Scan for the cell matching the given text and deliver its [x, y] coordinate at center. 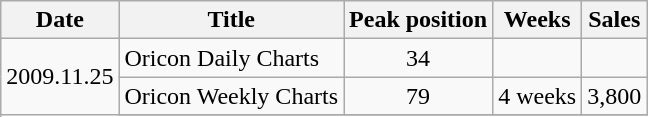
Title [232, 20]
2009.11.25 [60, 77]
4 weeks [538, 96]
34 [418, 58]
Weeks [538, 20]
Date [60, 20]
Oricon Weekly Charts [232, 96]
Oricon Daily Charts [232, 58]
Peak position [418, 20]
79 [418, 96]
Sales [614, 20]
3,800 [614, 96]
